Scan for the cell matching the given text and deliver its (x, y) coordinate at center. 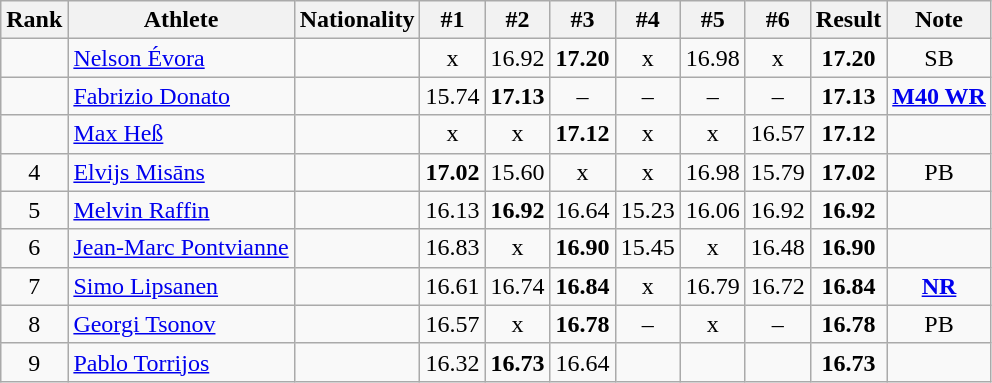
#5 (712, 20)
16.32 (452, 362)
Max Heß (181, 134)
8 (34, 324)
6 (34, 248)
16.06 (712, 210)
NR (940, 286)
5 (34, 210)
Elvijs Misāns (181, 172)
#3 (582, 20)
16.79 (712, 286)
Result (848, 20)
15.60 (518, 172)
4 (34, 172)
#1 (452, 20)
16.74 (518, 286)
M40 WR (940, 96)
Athlete (181, 20)
16.61 (452, 286)
15.23 (648, 210)
Melvin Raffin (181, 210)
SB (940, 58)
Note (940, 20)
16.13 (452, 210)
Simo Lipsanen (181, 286)
Rank (34, 20)
Georgi Tsonov (181, 324)
#2 (518, 20)
15.79 (778, 172)
16.83 (452, 248)
7 (34, 286)
#4 (648, 20)
Pablo Torrijos (181, 362)
Jean-Marc Pontvianne (181, 248)
Nationality (357, 20)
16.48 (778, 248)
16.72 (778, 286)
Nelson Évora (181, 58)
9 (34, 362)
Fabrizio Donato (181, 96)
15.45 (648, 248)
15.74 (452, 96)
#6 (778, 20)
